Find where the given text appears and provide that cell's center as [X, Y] coordinate. 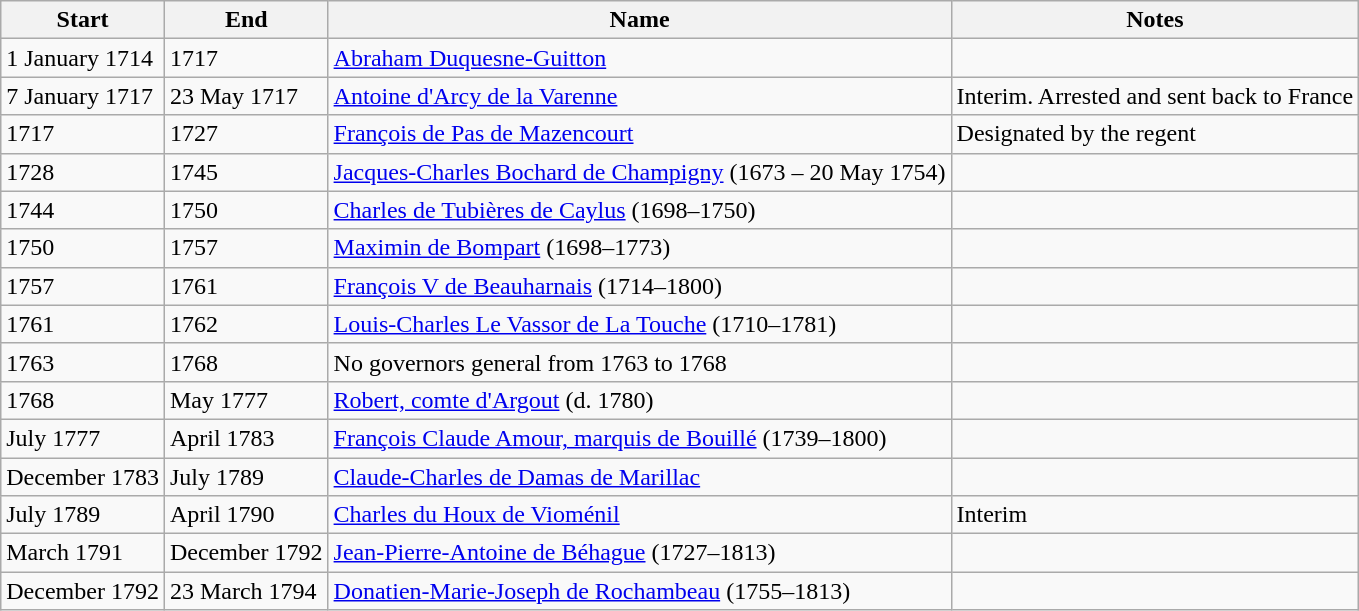
December 1783 [83, 477]
1727 [246, 134]
Robert, comte d'Argout (d. 1780) [640, 400]
Jacques-Charles Bochard de Champigny (1673 – 20 May 1754) [640, 172]
March 1791 [83, 553]
1762 [246, 324]
April 1783 [246, 438]
Jean-Pierre-Antoine de Béhague (1727–1813) [640, 553]
23 March 1794 [246, 591]
1744 [83, 210]
François Claude Amour, marquis de Bouillé (1739–1800) [640, 438]
1763 [83, 362]
Claude-Charles de Damas de Marillac [640, 477]
Designated by the regent [1155, 134]
Interim [1155, 515]
7 January 1717 [83, 96]
Charles du Houx de Vioménil [640, 515]
1728 [83, 172]
Name [640, 20]
1 January 1714 [83, 58]
Abraham Duquesne-Guitton [640, 58]
Donatien-Marie-Joseph de Rochambeau (1755–1813) [640, 591]
Start [83, 20]
Louis-Charles Le Vassor de La Touche (1710–1781) [640, 324]
April 1790 [246, 515]
23 May 1717 [246, 96]
Antoine d'Arcy de la Varenne [640, 96]
May 1777 [246, 400]
End [246, 20]
No governors general from 1763 to 1768 [640, 362]
Charles de Tubières de Caylus (1698–1750) [640, 210]
Maximin de Bompart (1698–1773) [640, 248]
Notes [1155, 20]
1745 [246, 172]
François de Pas de Mazencourt [640, 134]
July 1777 [83, 438]
François V de Beauharnais (1714–1800) [640, 286]
Interim. Arrested and sent back to France [1155, 96]
